From the cell containing the given text, extract its center point as [x, y] coordinate. 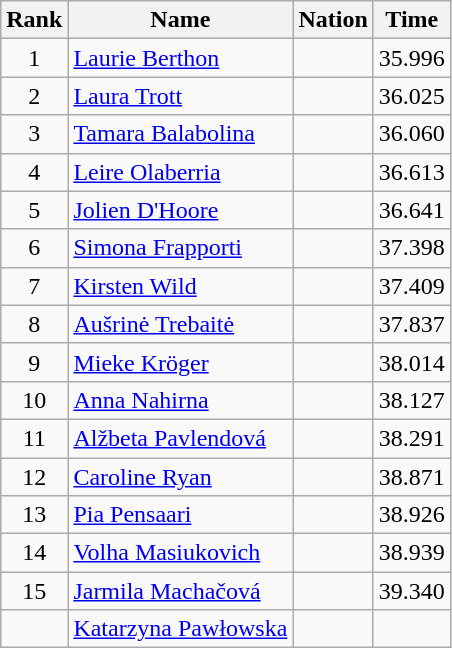
Mieke Kröger [180, 362]
38.291 [412, 438]
Aušrinė Trebaitė [180, 324]
3 [34, 134]
Anna Nahirna [180, 400]
Alžbeta Pavlendová [180, 438]
6 [34, 248]
Laurie Berthon [180, 58]
12 [34, 477]
5 [34, 210]
Time [412, 20]
Nation [333, 20]
Katarzyna Pawłowska [180, 629]
Jarmila Machačová [180, 591]
37.398 [412, 248]
36.025 [412, 96]
10 [34, 400]
38.014 [412, 362]
Laura Trott [180, 96]
36.060 [412, 134]
Volha Masiukovich [180, 553]
Rank [34, 20]
15 [34, 591]
38.926 [412, 515]
Kirsten Wild [180, 286]
38.871 [412, 477]
Name [180, 20]
35.996 [412, 58]
13 [34, 515]
38.127 [412, 400]
7 [34, 286]
9 [34, 362]
Caroline Ryan [180, 477]
39.340 [412, 591]
Pia Pensaari [180, 515]
38.939 [412, 553]
Tamara Balabolina [180, 134]
8 [34, 324]
Jolien D'Hoore [180, 210]
36.613 [412, 172]
11 [34, 438]
4 [34, 172]
37.409 [412, 286]
14 [34, 553]
37.837 [412, 324]
Simona Frapporti [180, 248]
2 [34, 96]
36.641 [412, 210]
1 [34, 58]
Leire Olaberria [180, 172]
